Determine the [x, y] coordinate at the center of the cell enclosing the given text.  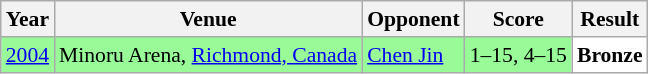
Venue [208, 19]
Minoru Arena, Richmond, Canada [208, 55]
Bronze [610, 55]
Chen Jin [414, 55]
Result [610, 19]
2004 [28, 55]
Opponent [414, 19]
Score [518, 19]
1–15, 4–15 [518, 55]
Year [28, 19]
